Determine the [x, y] coordinate at the center of the cell enclosing the given text.  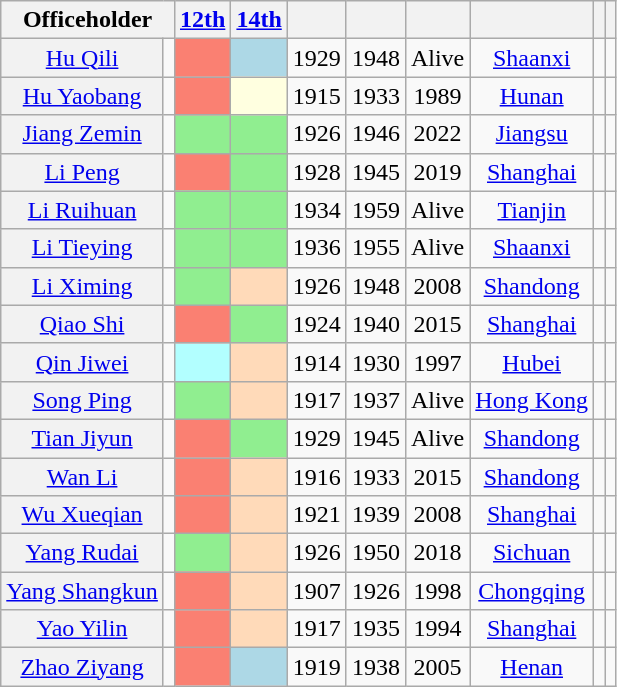
Chongqing [532, 591]
Yang Rudai [82, 553]
Officeholder [88, 20]
Zhao Ziyang [82, 667]
Hong Kong [532, 400]
Hu Qili [82, 58]
Hunan [532, 96]
1916 [316, 477]
Jiangsu [532, 134]
Li Ruihuan [82, 210]
Jiang Zemin [82, 134]
1919 [316, 667]
1989 [437, 96]
2019 [437, 172]
1936 [316, 248]
1946 [376, 134]
1928 [316, 172]
1998 [437, 591]
Li Tieying [82, 248]
1935 [376, 629]
1914 [316, 362]
1940 [376, 324]
Yang Shangkun [82, 591]
Sichuan [532, 553]
Hu Yaobang [82, 96]
14th [259, 20]
Henan [532, 667]
Li Peng [82, 172]
1921 [316, 515]
Song Ping [82, 400]
Tianjin [532, 210]
1955 [376, 248]
1907 [316, 591]
1959 [376, 210]
Wu Xueqian [82, 515]
Yao Yilin [82, 629]
1915 [316, 96]
Qin Jiwei [82, 362]
1930 [376, 362]
1938 [376, 667]
1994 [437, 629]
2018 [437, 553]
Li Ximing [82, 286]
1934 [316, 210]
1939 [376, 515]
2022 [437, 134]
Tian Jiyun [82, 438]
1924 [316, 324]
1997 [437, 362]
1950 [376, 553]
2005 [437, 667]
1937 [376, 400]
Wan Li [82, 477]
Qiao Shi [82, 324]
Hubei [532, 362]
12th [202, 20]
